Scan for the cell matching the given text and deliver its (X, Y) coordinate at center. 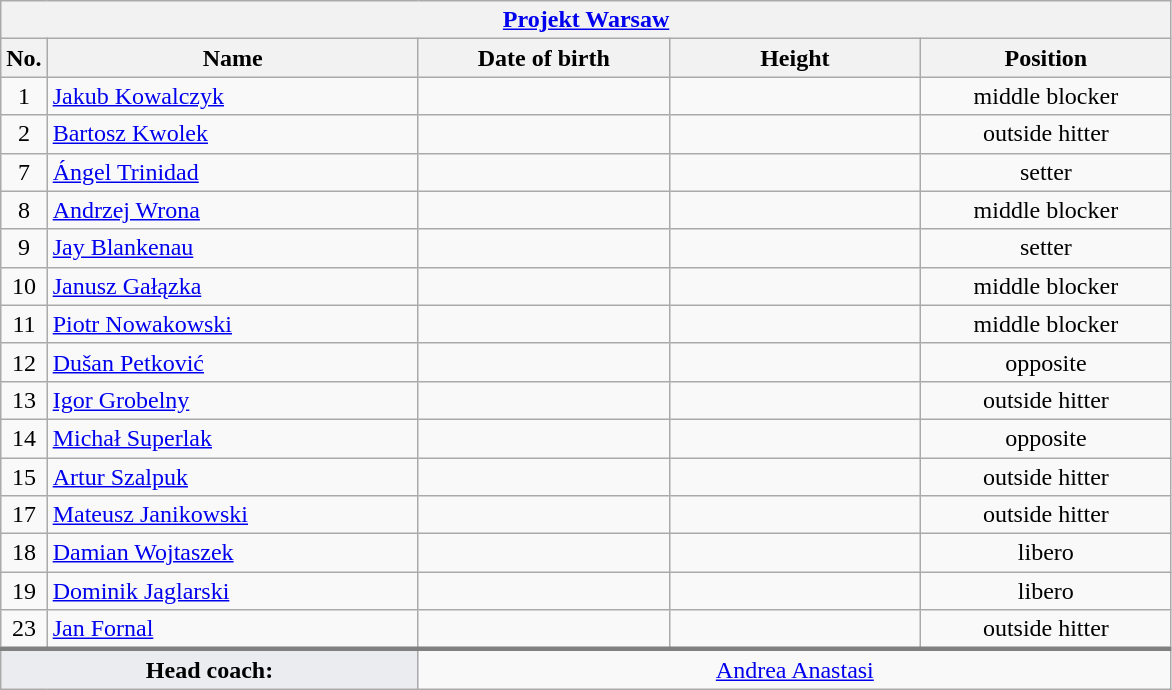
Dušan Petković (232, 362)
19 (24, 591)
18 (24, 553)
15 (24, 477)
14 (24, 438)
Dominik Jaglarski (232, 591)
Piotr Nowakowski (232, 324)
Damian Wojtaszek (232, 553)
9 (24, 248)
Artur Szalpuk (232, 477)
Jan Fornal (232, 630)
Andrea Anastasi (794, 669)
23 (24, 630)
No. (24, 58)
Janusz Gałązka (232, 286)
Height (794, 58)
Jakub Kowalczyk (232, 96)
Head coach: (210, 669)
12 (24, 362)
11 (24, 324)
2 (24, 134)
Name (232, 58)
10 (24, 286)
Bartosz Kwolek (232, 134)
Mateusz Janikowski (232, 515)
Andrzej Wrona (232, 210)
1 (24, 96)
Date of birth (544, 58)
Projekt Warsaw (586, 20)
Position (1046, 58)
7 (24, 172)
13 (24, 400)
8 (24, 210)
Michał Superlak (232, 438)
Igor Grobelny (232, 400)
Jay Blankenau (232, 248)
17 (24, 515)
Ángel Trinidad (232, 172)
